Return the (X, Y) coordinate for the center point of the cell that contains the specified text.  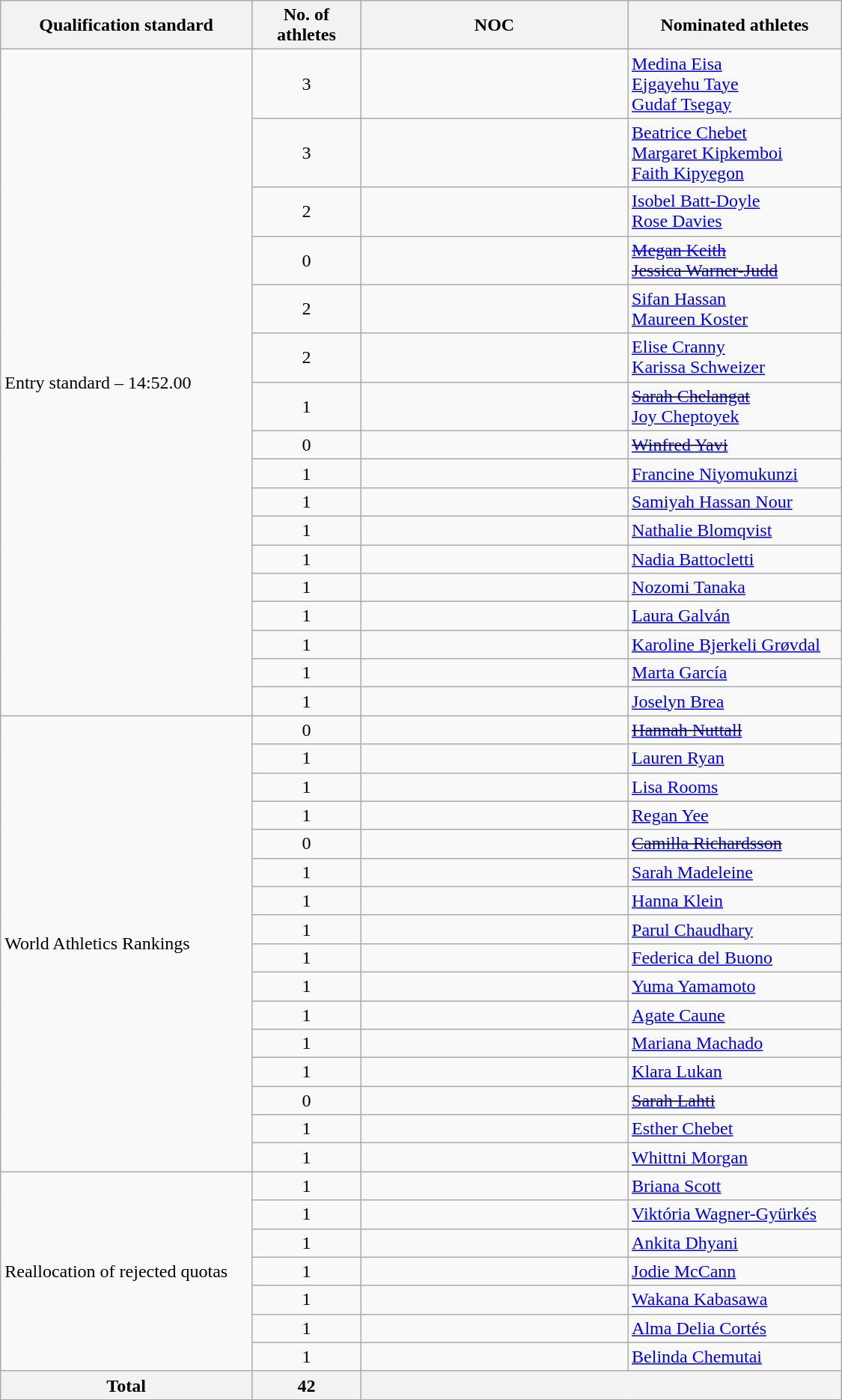
World Athletics Rankings (126, 943)
Sarah Lahti (735, 1101)
Alma Delia Cortés (735, 1328)
Federica del Buono (735, 958)
Nozomi Tanaka (735, 588)
Qualification standard (126, 25)
Isobel Batt-DoyleRose Davies (735, 211)
Sifan HassanMaureen Koster (735, 308)
Megan KeithJessica Warner-Judd (735, 261)
Marta García (735, 673)
Sarah ChelangatJoy Cheptoyek (735, 406)
NOC (494, 25)
Viktória Wagner-Gyürkés (735, 1214)
Nathalie Blomqvist (735, 530)
Lisa Rooms (735, 787)
Briana Scott (735, 1186)
Lauren Ryan (735, 758)
Ankita Dhyani (735, 1243)
Belinda Chemutai (735, 1357)
Francine Niyomukunzi (735, 473)
Yuma Yamamoto (735, 986)
Jodie McCann (735, 1271)
Parul Chaudhary (735, 929)
Esther Chebet (735, 1129)
Whittni Morgan (735, 1157)
Hannah Nuttall (735, 730)
Medina EisaEjgayehu TayeGudaf Tsegay (735, 84)
Joselyn Brea (735, 701)
Winfred Yavi (735, 445)
42 (306, 1385)
Reallocation of rejected quotas (126, 1271)
Mariana Machado (735, 1044)
Wakana Kabasawa (735, 1300)
Regan Yee (735, 815)
Sarah Madeleine (735, 872)
Laura Galván (735, 616)
No. of athletes (306, 25)
Agate Caune (735, 1014)
Entry standard – 14:52.00 (126, 383)
Elise CrannyKarissa Schweizer (735, 358)
Nadia Battocletti (735, 559)
Nominated athletes (735, 25)
Beatrice ChebetMargaret KipkemboiFaith Kipyegon (735, 153)
Klara Lukan (735, 1072)
Samiyah Hassan Nour (735, 502)
Total (126, 1385)
Karoline Bjerkeli Grøvdal (735, 645)
Hanna Klein (735, 901)
Camilla Richardsson (735, 844)
